Identify which cell holds the provided text, then report its [x, y] central coordinate. 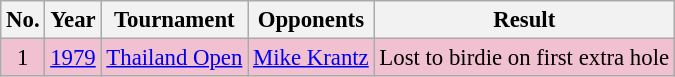
1 [23, 58]
Lost to birdie on first extra hole [524, 58]
Thailand Open [174, 58]
Opponents [311, 20]
No. [23, 20]
1979 [73, 58]
Result [524, 20]
Tournament [174, 20]
Year [73, 20]
Mike Krantz [311, 58]
